Detect which cell encompasses the target text, then output its [X, Y] center coordinate. 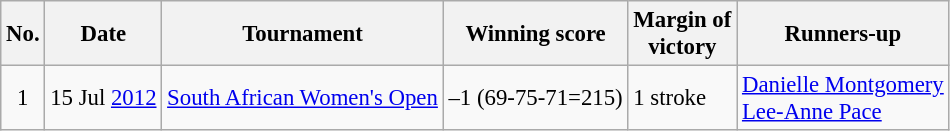
Tournament [302, 34]
Danielle Montgomery Lee-Anne Pace [843, 98]
1 stroke [682, 98]
South African Women's Open [302, 98]
Winning score [536, 34]
–1 (69-75-71=215) [536, 98]
15 Jul 2012 [104, 98]
Date [104, 34]
Runners-up [843, 34]
Margin ofvictory [682, 34]
1 [23, 98]
No. [23, 34]
